Provide the [x, y] coordinate of the cell's center where the given text is located.  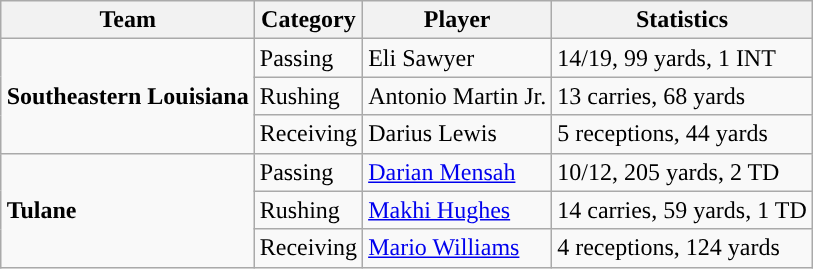
Mario Williams [458, 248]
Antonio Martin Jr. [458, 96]
Darian Mensah [458, 172]
14/19, 99 yards, 1 INT [682, 58]
10/12, 205 yards, 2 TD [682, 172]
5 receptions, 44 yards [682, 134]
Category [308, 20]
Team [128, 20]
Eli Sawyer [458, 58]
13 carries, 68 yards [682, 96]
14 carries, 59 yards, 1 TD [682, 210]
Tulane [128, 210]
Statistics [682, 20]
Southeastern Louisiana [128, 96]
Darius Lewis [458, 134]
Makhi Hughes [458, 210]
Player [458, 20]
4 receptions, 124 yards [682, 248]
